Detect which cell encompasses the target text, then output its [x, y] center coordinate. 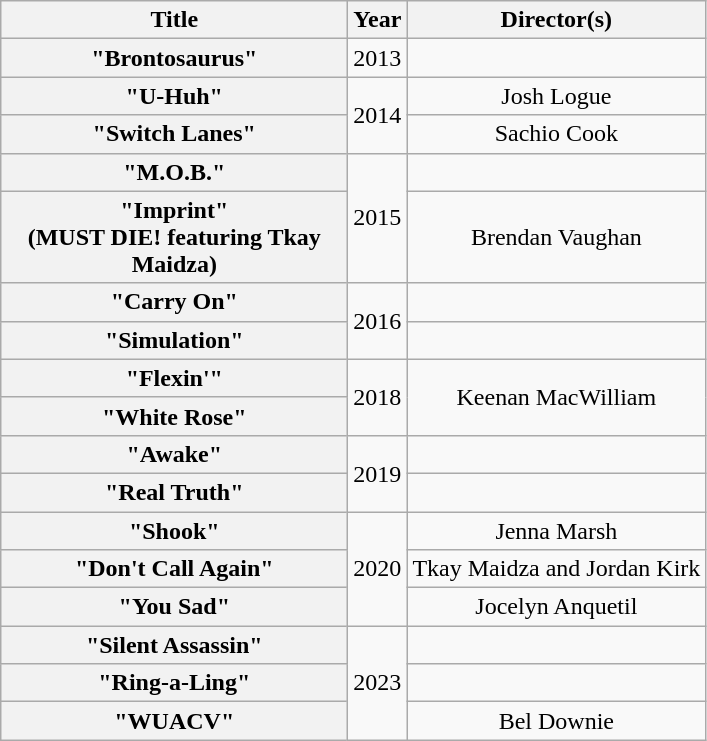
2020 [378, 569]
"Shook" [174, 531]
"Carry On" [174, 302]
2018 [378, 397]
"Real Truth" [174, 492]
"Switch Lanes" [174, 134]
"M.O.B." [174, 172]
Tkay Maidza and Jordan Kirk [556, 569]
2016 [378, 321]
"Simulation" [174, 340]
"Silent Assassin" [174, 645]
Sachio Cook [556, 134]
Jocelyn Anquetil [556, 607]
"Don't Call Again" [174, 569]
"Imprint"(MUST DIE! featuring Tkay Maidza) [174, 237]
"U-Huh" [174, 96]
Year [378, 20]
Title [174, 20]
Director(s) [556, 20]
"Ring-a-Ling" [174, 683]
2023 [378, 683]
"Awake" [174, 454]
2013 [378, 58]
Jenna Marsh [556, 531]
Bel Downie [556, 721]
"Brontosaurus" [174, 58]
2019 [378, 473]
"Flexin'" [174, 378]
Keenan MacWilliam [556, 397]
2015 [378, 218]
Brendan Vaughan [556, 237]
"White Rose" [174, 416]
Josh Logue [556, 96]
2014 [378, 115]
"You Sad" [174, 607]
"WUACV" [174, 721]
